Output the (X, Y) coordinate of the center of the cell containing the given text.  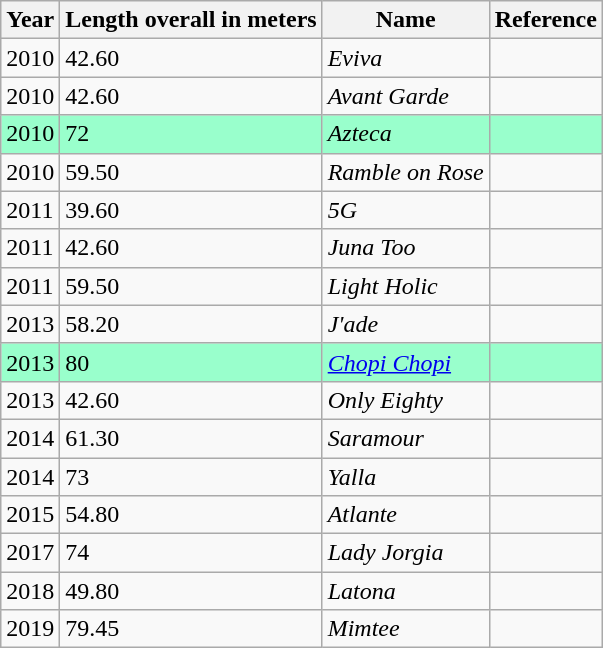
Mimtee (406, 629)
54.80 (191, 515)
2018 (30, 591)
80 (191, 362)
58.20 (191, 324)
74 (191, 553)
2015 (30, 515)
Latona (406, 591)
Saramour (406, 438)
5G (406, 210)
Atlante (406, 515)
Juna Too (406, 248)
Chopi Chopi (406, 362)
Eviva (406, 58)
Lady Jorgia (406, 553)
2019 (30, 629)
Avant Garde (406, 96)
Length overall in meters (191, 20)
Yalla (406, 477)
2017 (30, 553)
Only Eighty (406, 400)
49.80 (191, 591)
Name (406, 20)
72 (191, 134)
Light Holic (406, 286)
61.30 (191, 438)
39.60 (191, 210)
J'ade (406, 324)
Reference (546, 20)
73 (191, 477)
79.45 (191, 629)
Ramble on Rose (406, 172)
Azteca (406, 134)
Year (30, 20)
